Pinpoint the cell where the given text exists, returning its [x, y] midpoint coordinate. 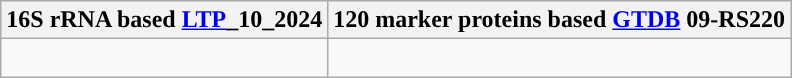
120 marker proteins based GTDB 09-RS220 [560, 20]
16S rRNA based LTP_10_2024 [164, 20]
